Capture the cell that displays the provided text and extract its (x, y) central coordinate. 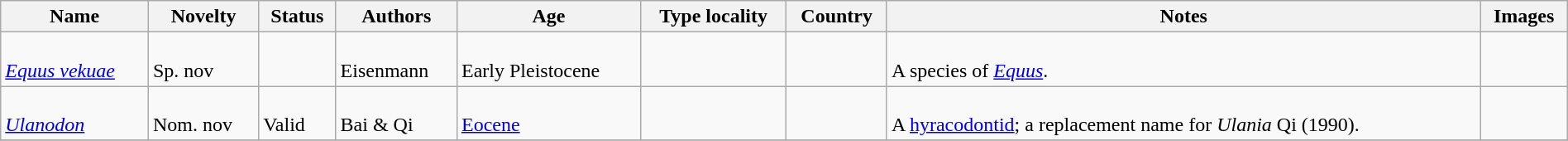
A hyracodontid; a replacement name for Ulania Qi (1990). (1183, 113)
Eocene (548, 113)
Early Pleistocene (548, 60)
Novelty (203, 17)
Equus vekuae (74, 60)
Name (74, 17)
Authors (396, 17)
A species of Equus. (1183, 60)
Type locality (713, 17)
Images (1523, 17)
Notes (1183, 17)
Eisenmann (396, 60)
Sp. nov (203, 60)
Country (837, 17)
Bai & Qi (396, 113)
Age (548, 17)
Nom. nov (203, 113)
Valid (298, 113)
Status (298, 17)
Ulanodon (74, 113)
